From the cell containing the given text, extract its center point as (X, Y) coordinate. 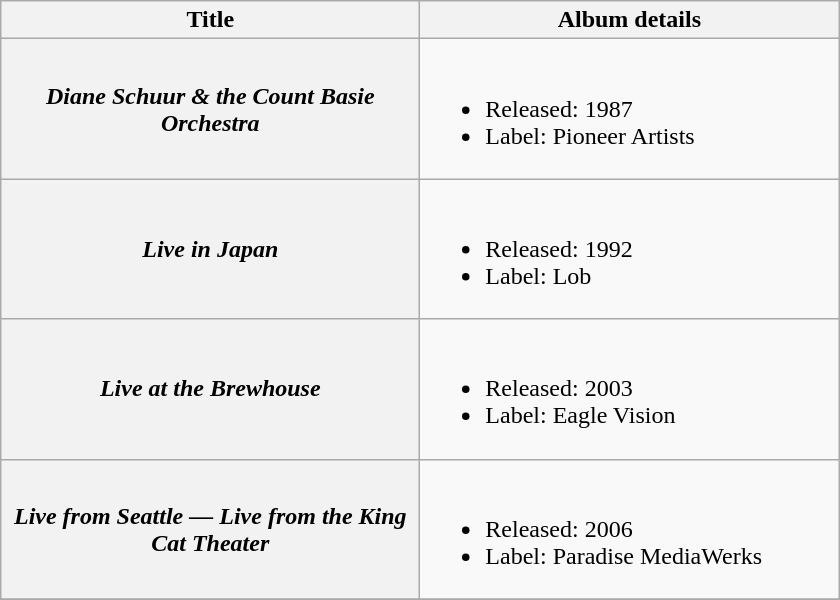
Live from Seattle — Live from the King Cat Theater (210, 529)
Released: 1987Label: Pioneer Artists (630, 109)
Released: 2003Label: Eagle Vision (630, 389)
Released: 2006Label: Paradise MediaWerks (630, 529)
Released: 1992Label: Lob (630, 249)
Live at the Brewhouse (210, 389)
Diane Schuur & the Count Basie Orchestra (210, 109)
Title (210, 20)
Album details (630, 20)
Live in Japan (210, 249)
